Pinpoint the cell where the given text exists, returning its (x, y) midpoint coordinate. 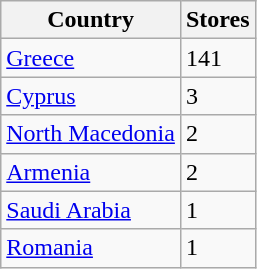
Cyprus (91, 96)
North Macedonia (91, 134)
Country (91, 20)
Romania (91, 248)
Stores (218, 20)
141 (218, 58)
Saudi Arabia (91, 210)
3 (218, 96)
Greece (91, 58)
Armenia (91, 172)
